Provide the (X, Y) coordinate of the cell's center where the given text is located.  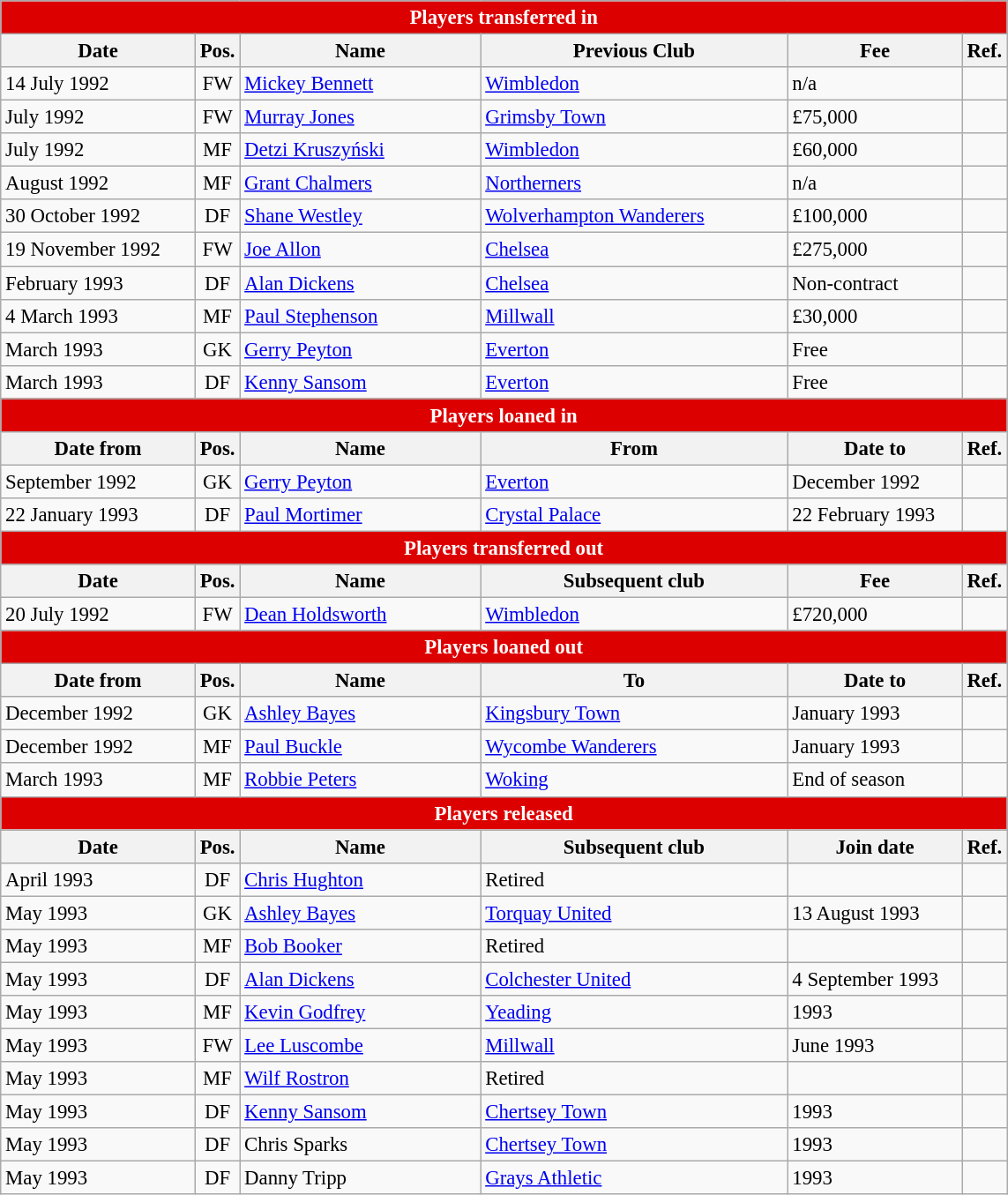
September 1992 (99, 482)
30 October 1992 (99, 216)
Chris Sparks (360, 1145)
Join date (875, 847)
Players loaned in (504, 415)
End of season (875, 780)
£100,000 (875, 216)
August 1992 (99, 183)
Paul Stephenson (360, 316)
19 November 1992 (99, 250)
Previous Club (634, 51)
Murray Jones (360, 117)
Yeading (634, 1012)
Robbie Peters (360, 780)
June 1993 (875, 1045)
Players released (504, 813)
£275,000 (875, 250)
Mickey Bennett (360, 84)
Players transferred in (504, 18)
£720,000 (875, 615)
Colchester United (634, 979)
Danny Tripp (360, 1178)
£60,000 (875, 150)
Dean Holdsworth (360, 615)
Detzi Kruszyński (360, 150)
£75,000 (875, 117)
Crystal Palace (634, 515)
Northerners (634, 183)
Torquay United (634, 913)
£30,000 (875, 316)
Non-contract (875, 283)
4 September 1993 (875, 979)
Wolverhampton Wanderers (634, 216)
Wilf Rostron (360, 1079)
Chris Hughton (360, 879)
April 1993 (99, 879)
Kevin Godfrey (360, 1012)
Grant Chalmers (360, 183)
13 August 1993 (875, 913)
February 1993 (99, 283)
Players loaned out (504, 647)
To (634, 681)
Grimsby Town (634, 117)
4 March 1993 (99, 316)
Kingsbury Town (634, 713)
Lee Luscombe (360, 1045)
Bob Booker (360, 946)
Paul Mortimer (360, 515)
22 January 1993 (99, 515)
Grays Athletic (634, 1178)
Players transferred out (504, 548)
Shane Westley (360, 216)
22 February 1993 (875, 515)
Woking (634, 780)
Wycombe Wanderers (634, 747)
Joe Allon (360, 250)
14 July 1992 (99, 84)
From (634, 449)
20 July 1992 (99, 615)
Paul Buckle (360, 747)
